Pinpoint the cell where the given text exists, returning its (x, y) midpoint coordinate. 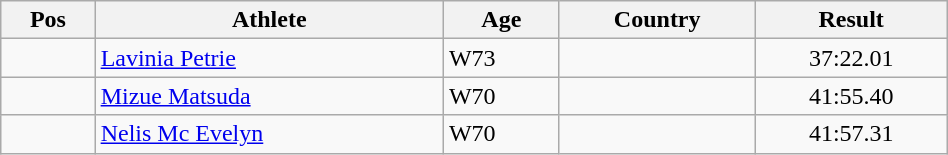
Result (851, 20)
Nelis Mc Evelyn (269, 134)
W73 (501, 58)
41:57.31 (851, 134)
Lavinia Petrie (269, 58)
Country (657, 20)
41:55.40 (851, 96)
Pos (48, 20)
37:22.01 (851, 58)
Mizue Matsuda (269, 96)
Athlete (269, 20)
Age (501, 20)
